Identify which cell holds the provided text, then report its (X, Y) central coordinate. 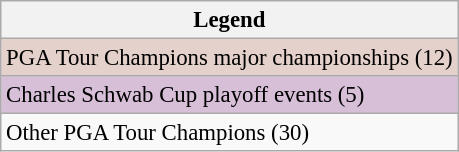
Other PGA Tour Champions (30) (230, 133)
PGA Tour Champions major championships (12) (230, 58)
Legend (230, 20)
Charles Schwab Cup playoff events (5) (230, 95)
